For the text-containing cell, return its midpoint in (x, y) coordinate format. 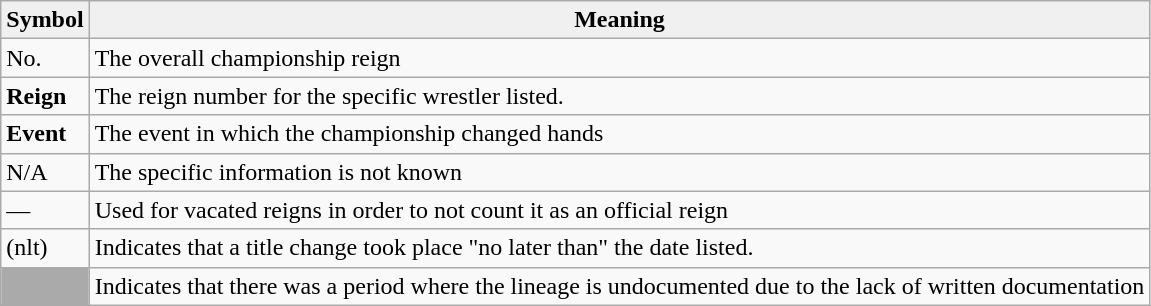
Symbol (45, 20)
Indicates that there was a period where the lineage is undocumented due to the lack of written documentation (620, 286)
Used for vacated reigns in order to not count it as an official reign (620, 210)
(nlt) (45, 248)
Indicates that a title change took place "no later than" the date listed. (620, 248)
The reign number for the specific wrestler listed. (620, 96)
The specific information is not known (620, 172)
No. (45, 58)
Reign (45, 96)
The overall championship reign (620, 58)
— (45, 210)
The event in which the championship changed hands (620, 134)
Event (45, 134)
Meaning (620, 20)
N/A (45, 172)
